Identify which cell holds the provided text, then report its [X, Y] central coordinate. 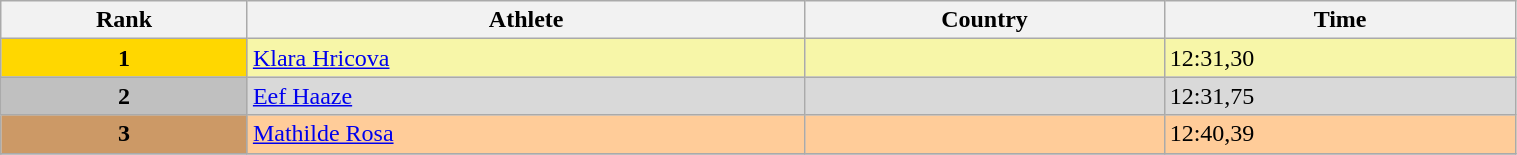
12:31,30 [1340, 58]
12:31,75 [1340, 96]
Rank [124, 20]
Time [1340, 20]
Mathilde Rosa [526, 134]
Klara Hricova [526, 58]
1 [124, 58]
12:40,39 [1340, 134]
Country [984, 20]
Athlete [526, 20]
2 [124, 96]
3 [124, 134]
Eef Haaze [526, 96]
